Capture the cell that displays the provided text and extract its (X, Y) central coordinate. 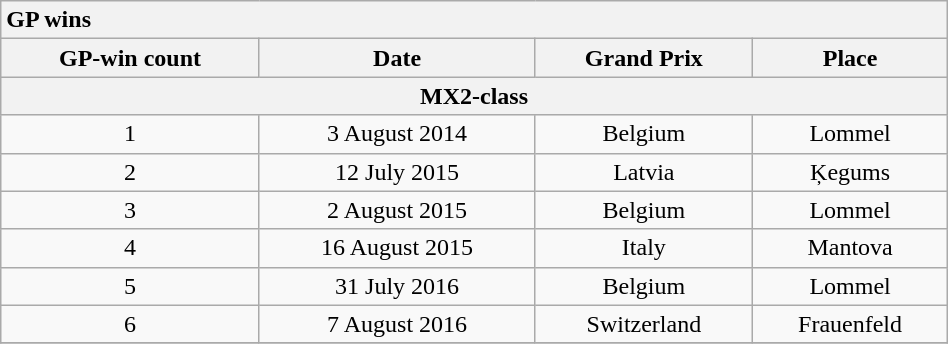
Mantova (850, 248)
Place (850, 58)
Grand Prix (644, 58)
GP-win count (130, 58)
Frauenfeld (850, 324)
1 (130, 134)
2 August 2015 (397, 210)
Date (397, 58)
3 August 2014 (397, 134)
16 August 2015 (397, 248)
Italy (644, 248)
5 (130, 286)
31 July 2016 (397, 286)
7 August 2016 (397, 324)
6 (130, 324)
2 (130, 172)
Latvia (644, 172)
12 July 2015 (397, 172)
Switzerland (644, 324)
3 (130, 210)
Ķegums (850, 172)
4 (130, 248)
MX2-class (474, 96)
GP wins (474, 20)
